Pinpoint the cell where the given text exists, returning its [x, y] midpoint coordinate. 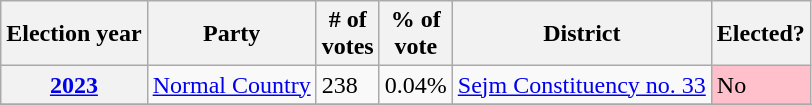
Normal Country [232, 85]
No [760, 85]
Sejm Constituency no. 33 [582, 85]
2023 [74, 85]
% ofvote [416, 34]
238 [348, 85]
Elected? [760, 34]
Party [232, 34]
Election year [74, 34]
# ofvotes [348, 34]
0.04% [416, 85]
District [582, 34]
